For the text-containing cell, return its midpoint in [X, Y] coordinate format. 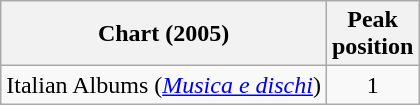
Peakposition [372, 34]
Italian Albums (Musica e dischi) [164, 85]
1 [372, 85]
Chart (2005) [164, 34]
